Determine the (x, y) coordinate at the center of the cell enclosing the given text.  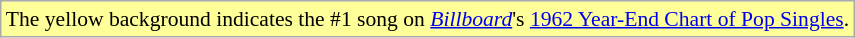
The yellow background indicates the #1 song on Billboard's 1962 Year-End Chart of Pop Singles. (428, 19)
